Detect which cell encompasses the target text, then output its (x, y) center coordinate. 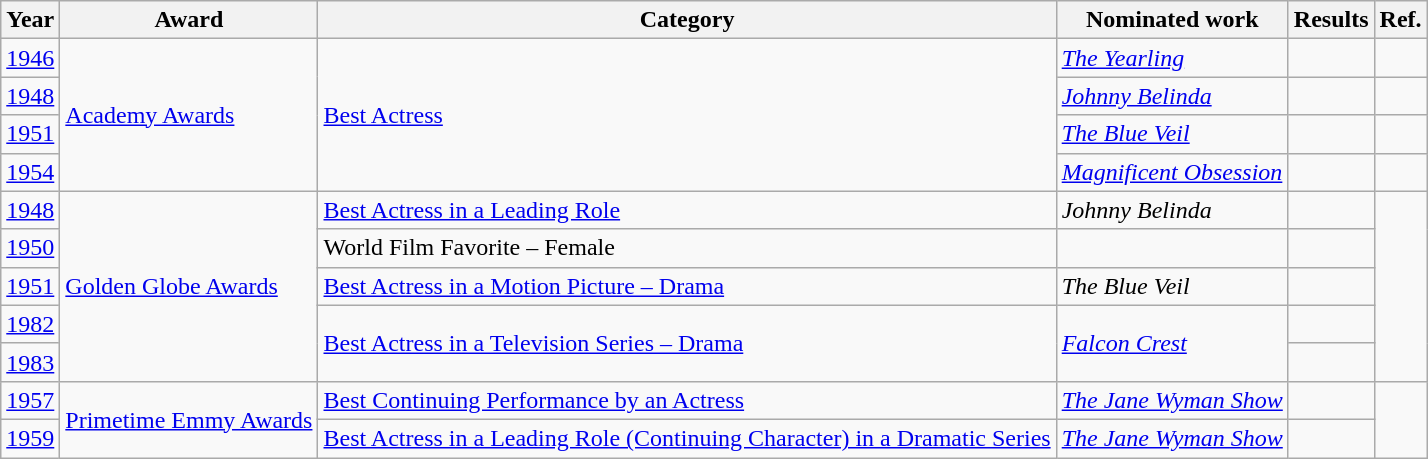
Ref. (1400, 20)
Best Actress in a Television Series – Drama (687, 343)
Best Actress in a Leading Role (687, 210)
1950 (30, 248)
1982 (30, 324)
Best Actress in a Motion Picture – Drama (687, 286)
Magnificent Obsession (1172, 172)
World Film Favorite – Female (687, 248)
The Yearling (1172, 58)
Nominated work (1172, 20)
Best Actress in a Leading Role (Continuing Character) in a Dramatic Series (687, 438)
Year (30, 20)
Golden Globe Awards (189, 286)
1954 (30, 172)
Best Actress (687, 115)
Results (1331, 20)
Academy Awards (189, 115)
1957 (30, 400)
Falcon Crest (1172, 343)
1946 (30, 58)
1959 (30, 438)
Best Continuing Performance by an Actress (687, 400)
Category (687, 20)
Primetime Emmy Awards (189, 419)
Award (189, 20)
1983 (30, 362)
